Search for the cell housing the specified text and yield its (X, Y) center coordinate. 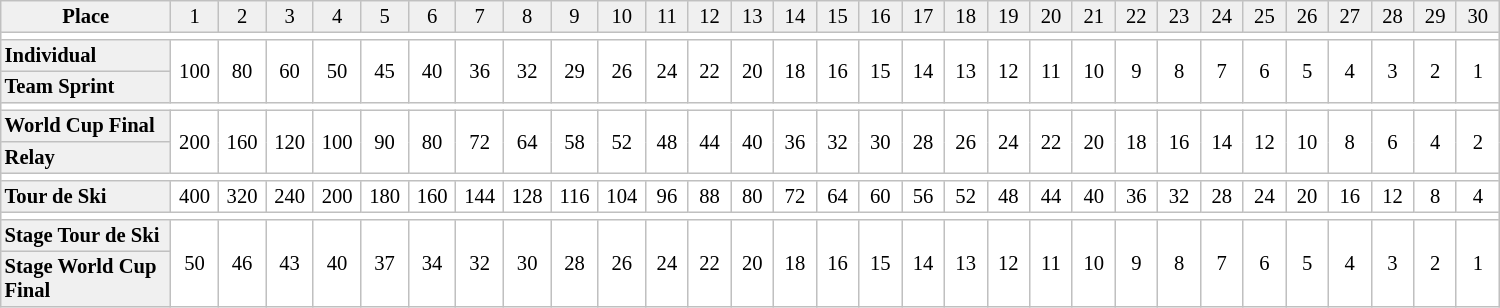
World Cup Final (86, 126)
17 (924, 16)
58 (574, 142)
Individual (86, 56)
180 (385, 196)
34 (432, 264)
104 (622, 196)
96 (668, 196)
320 (242, 196)
37 (385, 264)
23 (1180, 16)
45 (385, 72)
90 (385, 142)
120 (290, 142)
Stage World Cup Final (86, 279)
400 (195, 196)
Tour de Ski (86, 196)
Place (86, 16)
56 (924, 196)
27 (1350, 16)
128 (527, 196)
144 (480, 196)
43 (290, 264)
19 (1008, 16)
Team Sprint (86, 87)
25 (1264, 16)
21 (1094, 16)
116 (574, 196)
88 (710, 196)
Relay (86, 158)
46 (242, 264)
240 (290, 196)
Stage Tour de Ski (86, 236)
